Extract the [X, Y] coordinate from the center of the cell holding the provided text.  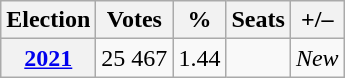
2021 [48, 58]
Election [48, 20]
New [317, 58]
25 467 [134, 58]
+/– [317, 20]
% [200, 20]
1.44 [200, 58]
Seats [258, 20]
Votes [134, 20]
